From the cell containing the given text, extract its center point as (x, y) coordinate. 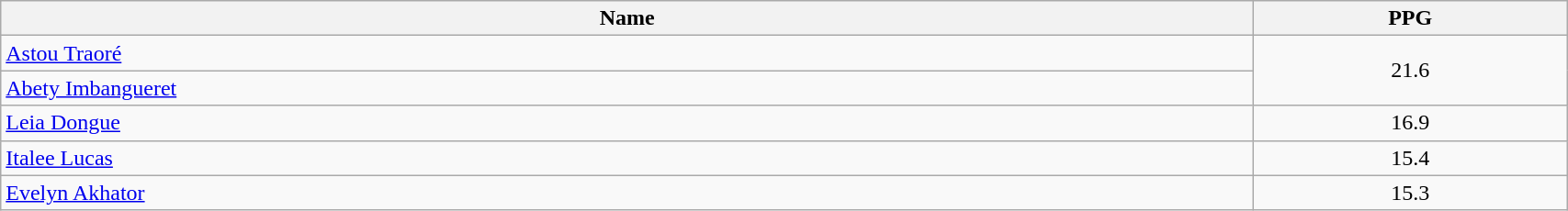
15.3 (1411, 193)
16.9 (1411, 123)
PPG (1411, 18)
Leia Dongue (627, 123)
15.4 (1411, 158)
Evelyn Akhator (627, 193)
Astou Traoré (627, 53)
Abety Imbangueret (627, 88)
Italee Lucas (627, 158)
21.6 (1411, 71)
Name (627, 18)
